For the text-containing cell, return its midpoint in (x, y) coordinate format. 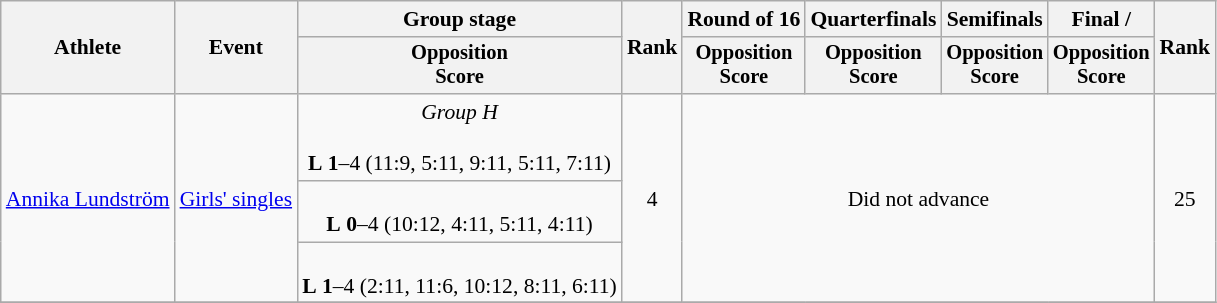
Final / (1102, 19)
25 (1186, 198)
Group H L 1–4 (11:9, 5:11, 9:11, 5:11, 7:11) (460, 138)
4 (652, 198)
Round of 16 (744, 19)
Event (236, 48)
L 0–4 (10:12, 4:11, 5:11, 4:11) (460, 212)
Group stage (460, 19)
Athlete (88, 48)
L 1–4 (2:11, 11:6, 10:12, 8:11, 6:11) (460, 272)
Annika Lundström (88, 198)
Girls' singles (236, 198)
Semifinals (994, 19)
Did not advance (918, 198)
Quarterfinals (873, 19)
